Identify which cell holds the provided text, then report its (x, y) central coordinate. 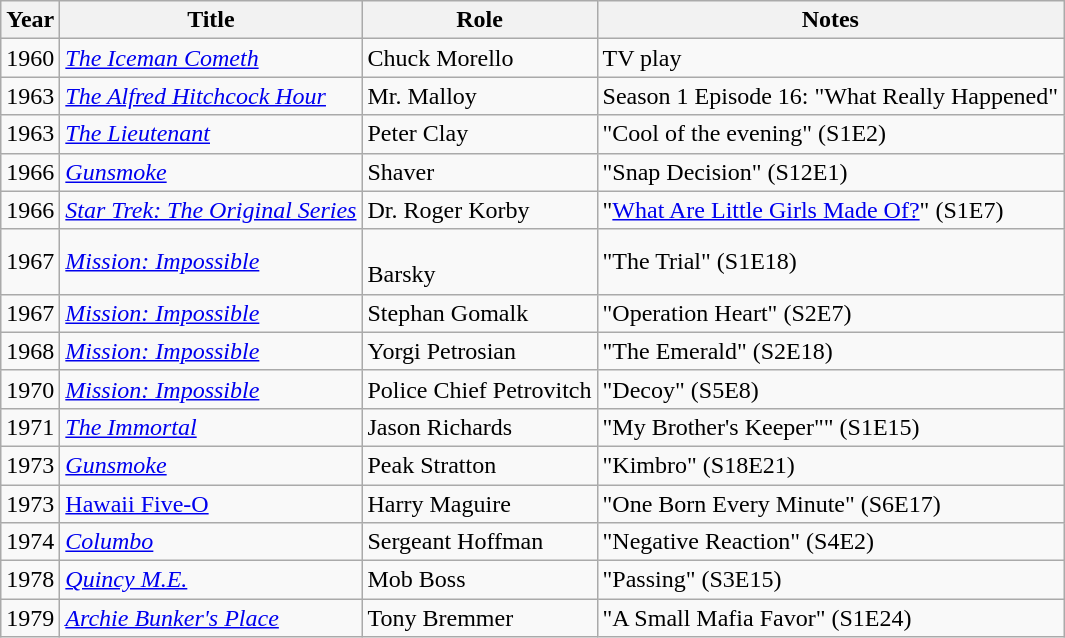
Columbo (211, 542)
TV play (830, 58)
Sergeant Hoffman (480, 542)
Peak Stratton (480, 465)
Police Chief Petrovitch (480, 389)
"Decoy" (S5E8) (830, 389)
"Kimbro" (S18E21) (830, 465)
Year (30, 20)
Dr. Roger Korby (480, 210)
Stephan Gomalk (480, 313)
The Alfred Hitchcock Hour (211, 96)
"The Trial" (S1E18) (830, 262)
"A Small Mafia Favor" (S1E24) (830, 618)
1971 (30, 427)
1970 (30, 389)
Barsky (480, 262)
Tony Bremmer (480, 618)
Harry Maguire (480, 503)
Shaver (480, 172)
"Snap Decision" (S12E1) (830, 172)
Quincy M.E. (211, 580)
1974 (30, 542)
Star Trek: The Original Series (211, 210)
Mr. Malloy (480, 96)
"One Born Every Minute" (S6E17) (830, 503)
"Cool of the evening" (S1E2) (830, 134)
The Iceman Cometh (211, 58)
"My Brother's Keeper"" (S1E15) (830, 427)
"Operation Heart" (S2E7) (830, 313)
"What Are Little Girls Made Of?" (S1E7) (830, 210)
Mob Boss (480, 580)
Jason Richards (480, 427)
"The Emerald" (S2E18) (830, 351)
Chuck Morello (480, 58)
The Immortal (211, 427)
Title (211, 20)
1960 (30, 58)
The Lieutenant (211, 134)
"Passing" (S3E15) (830, 580)
Archie Bunker's Place (211, 618)
1978 (30, 580)
Role (480, 20)
"Negative Reaction" (S4E2) (830, 542)
Yorgi Petrosian (480, 351)
Notes (830, 20)
Season 1 Episode 16: "What Really Happened" (830, 96)
Peter Clay (480, 134)
1979 (30, 618)
Hawaii Five-O (211, 503)
1968 (30, 351)
